Output the [x, y] coordinate of the center of the cell containing the given text.  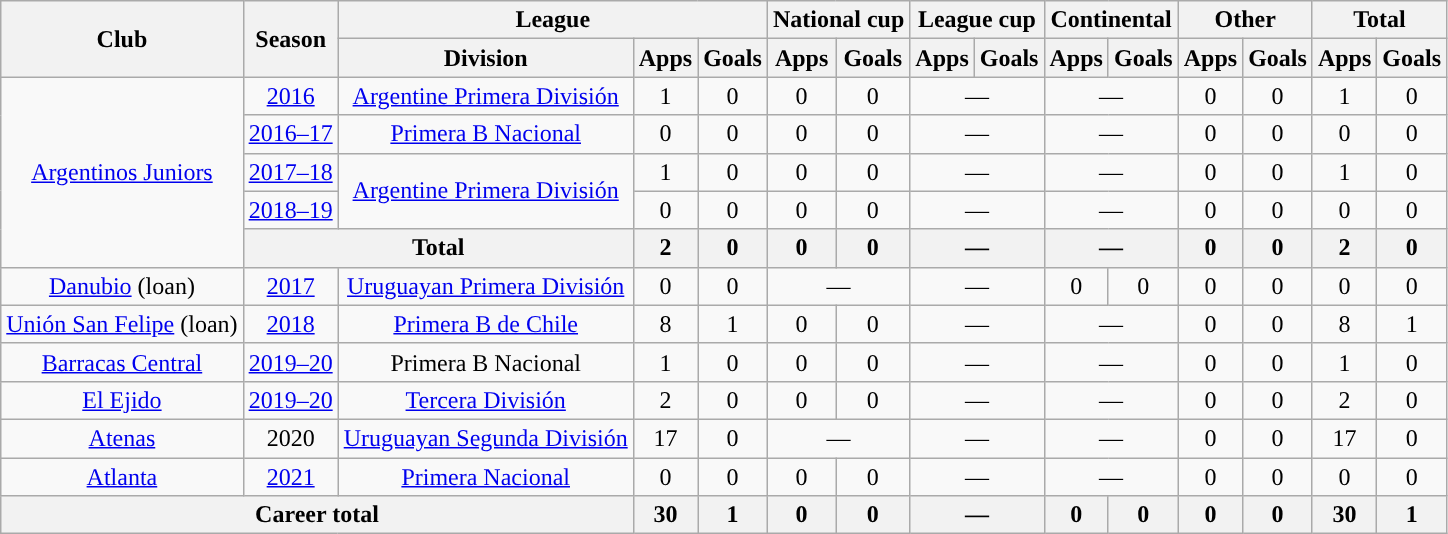
Other [1245, 20]
National cup [838, 20]
2016–17 [290, 134]
Club [122, 39]
Tercera División [486, 400]
Uruguayan Primera División [486, 286]
Continental [1111, 20]
Career total [317, 515]
Danubio (loan) [122, 286]
2016 [290, 96]
2020 [290, 438]
2017 [290, 286]
El Ejido [122, 400]
2018 [290, 324]
Primera Nacional [486, 477]
Primera B de Chile [486, 324]
League [552, 20]
Uruguayan Segunda División [486, 438]
Season [290, 39]
Argentinos Juniors [122, 172]
2017–18 [290, 172]
Atlanta [122, 477]
Atenas [122, 438]
Division [486, 58]
Unión San Felipe (loan) [122, 324]
Barracas Central [122, 362]
2018–19 [290, 210]
2021 [290, 477]
League cup [977, 20]
